Output the (X, Y) coordinate of the center of the cell containing the given text.  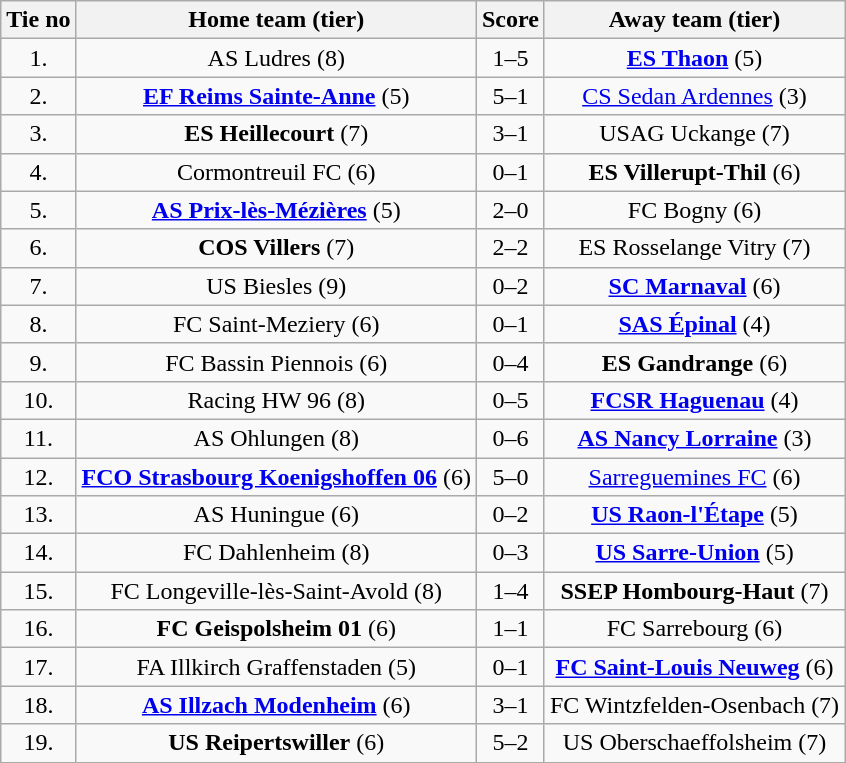
US Reipertswiller (6) (276, 743)
SC Marnaval (6) (694, 286)
1–1 (510, 629)
Sarreguemines FC (6) (694, 477)
8. (38, 324)
0–4 (510, 362)
Tie no (38, 20)
AS Illzach Modenheim (6) (276, 705)
AS Prix-lès-Mézières (5) (276, 210)
AS Huningue (6) (276, 515)
0–5 (510, 400)
US Biesles (9) (276, 286)
2–0 (510, 210)
Away team (tier) (694, 20)
Cormontreuil FC (6) (276, 172)
0–6 (510, 438)
FC Longeville-lès-Saint-Avold (8) (276, 591)
USAG Uckange (7) (694, 134)
FCO Strasbourg Koenigshoffen 06 (6) (276, 477)
AS Nancy Lorraine (3) (694, 438)
ES Heillecourt (7) (276, 134)
7. (38, 286)
0–3 (510, 553)
COS Villers (7) (276, 248)
13. (38, 515)
5–2 (510, 743)
FC Wintzfelden-Osenbach (7) (694, 705)
16. (38, 629)
Home team (tier) (276, 20)
ES Thaon (5) (694, 58)
FC Geispolsheim 01 (6) (276, 629)
FC Bogny (6) (694, 210)
US Raon-l'Étape (5) (694, 515)
SAS Épinal (4) (694, 324)
FC Dahlenheim (8) (276, 553)
1–5 (510, 58)
10. (38, 400)
US Sarre-Union (5) (694, 553)
1. (38, 58)
9. (38, 362)
5–1 (510, 96)
FC Bassin Piennois (6) (276, 362)
Racing HW 96 (8) (276, 400)
ES Rosselange Vitry (7) (694, 248)
6. (38, 248)
19. (38, 743)
ES Villerupt-Thil (6) (694, 172)
Score (510, 20)
18. (38, 705)
FC Saint-Meziery (6) (276, 324)
2. (38, 96)
4. (38, 172)
ES Gandrange (6) (694, 362)
14. (38, 553)
FCSR Haguenau (4) (694, 400)
AS Ohlungen (8) (276, 438)
2–2 (510, 248)
1–4 (510, 591)
5. (38, 210)
17. (38, 667)
12. (38, 477)
US Oberschaeffolsheim (7) (694, 743)
CS Sedan Ardennes (3) (694, 96)
EF Reims Sainte-Anne (5) (276, 96)
5–0 (510, 477)
11. (38, 438)
FC Sarrebourg (6) (694, 629)
FC Saint-Louis Neuweg (6) (694, 667)
3. (38, 134)
15. (38, 591)
SSEP Hombourg-Haut (7) (694, 591)
FA Illkirch Graffenstaden (5) (276, 667)
AS Ludres (8) (276, 58)
